Search for the cell housing the specified text and yield its (X, Y) center coordinate. 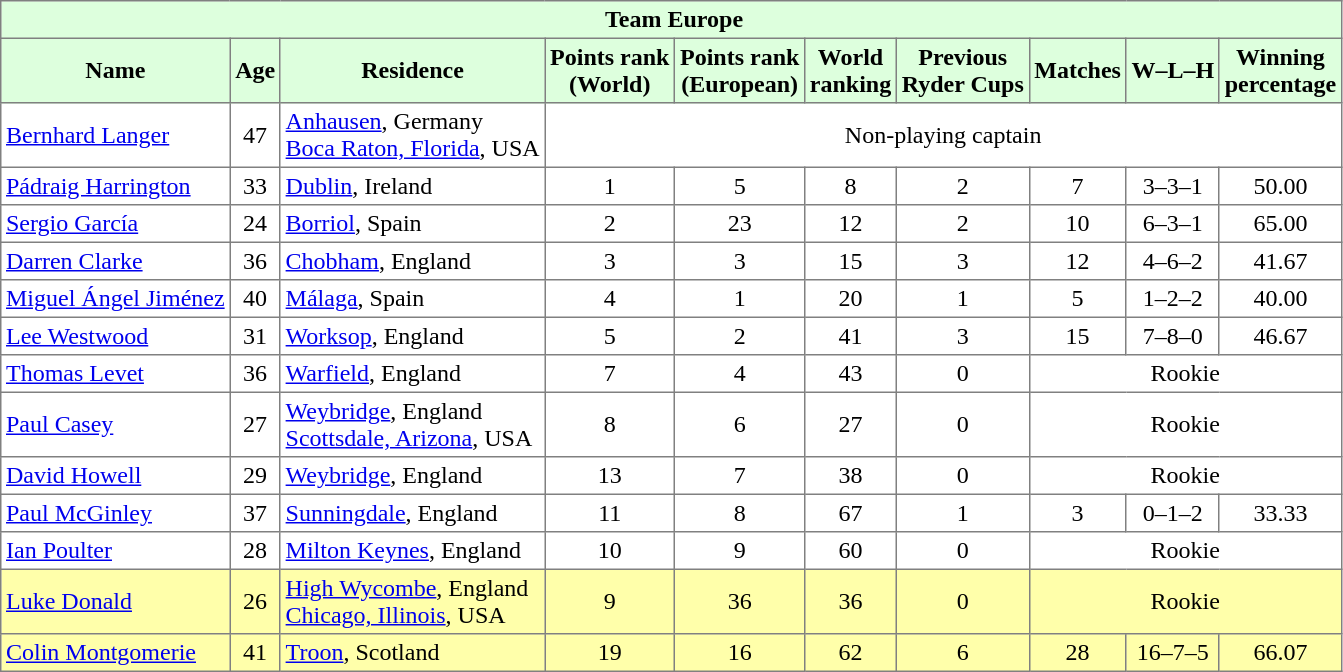
41.67 (1280, 261)
38 (851, 476)
Pádraig Harrington (116, 186)
67 (851, 513)
40.00 (1280, 299)
40 (255, 299)
Lee Westwood (116, 336)
3–3–1 (1172, 186)
20 (851, 299)
Borriol, Spain (412, 224)
23 (740, 224)
Sunningdale, England (412, 513)
Winningpercentage (1280, 70)
0–1–2 (1172, 513)
Darren Clarke (116, 261)
Sergio García (116, 224)
Dublin, Ireland (412, 186)
43 (851, 374)
Miguel Ángel Jiménez (116, 299)
Worldranking (851, 70)
Non-playing captain (944, 135)
David Howell (116, 476)
62 (851, 653)
16 (740, 653)
Málaga, Spain (412, 299)
33 (255, 186)
Worksop, England (412, 336)
Troon, Scotland (412, 653)
Matches (1078, 70)
Points rank(World) (610, 70)
4–6–2 (1172, 261)
Paul Casey (116, 424)
7–8–0 (1172, 336)
Weybridge, EnglandScottsdale, Arizona, USA (412, 424)
60 (851, 551)
46.67 (1280, 336)
PreviousRyder Cups (962, 70)
37 (255, 513)
Age (255, 70)
Chobham, England (412, 261)
Team Europe (672, 20)
33.33 (1280, 513)
11 (610, 513)
Luke Donald (116, 601)
26 (255, 601)
Points rank(European) (740, 70)
1–2–2 (1172, 299)
31 (255, 336)
Bernhard Langer (116, 135)
50.00 (1280, 186)
13 (610, 476)
29 (255, 476)
W–L–H (1172, 70)
65.00 (1280, 224)
24 (255, 224)
High Wycombe, EnglandChicago, Illinois, USA (412, 601)
6–3–1 (1172, 224)
66.07 (1280, 653)
Milton Keynes, England (412, 551)
Thomas Levet (116, 374)
Name (116, 70)
Weybridge, England (412, 476)
Ian Poulter (116, 551)
19 (610, 653)
Colin Montgomerie (116, 653)
Anhausen, GermanyBoca Raton, Florida, USA (412, 135)
Residence (412, 70)
16–7–5 (1172, 653)
47 (255, 135)
Paul McGinley (116, 513)
Warfield, England (412, 374)
